From the cell containing the given text, extract its center point as (X, Y) coordinate. 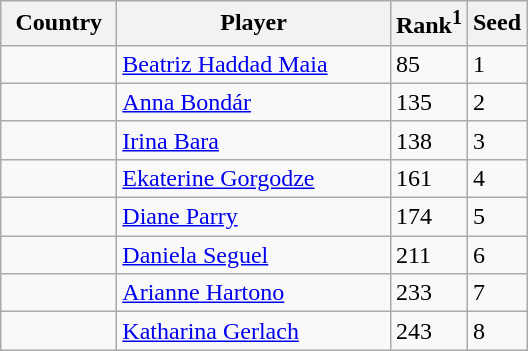
Irina Bara (254, 140)
135 (428, 102)
Seed (496, 24)
Ekaterine Gorgodze (254, 178)
Country (59, 24)
243 (428, 331)
161 (428, 178)
6 (496, 255)
174 (428, 217)
5 (496, 217)
8 (496, 331)
Player (254, 24)
Arianne Hartono (254, 293)
Beatriz Haddad Maia (254, 64)
3 (496, 140)
4 (496, 178)
2 (496, 102)
85 (428, 64)
138 (428, 140)
Rank1 (428, 24)
7 (496, 293)
Katharina Gerlach (254, 331)
1 (496, 64)
233 (428, 293)
Anna Bondár (254, 102)
Diane Parry (254, 217)
211 (428, 255)
Daniela Seguel (254, 255)
